Identify which cell holds the provided text, then report its [X, Y] central coordinate. 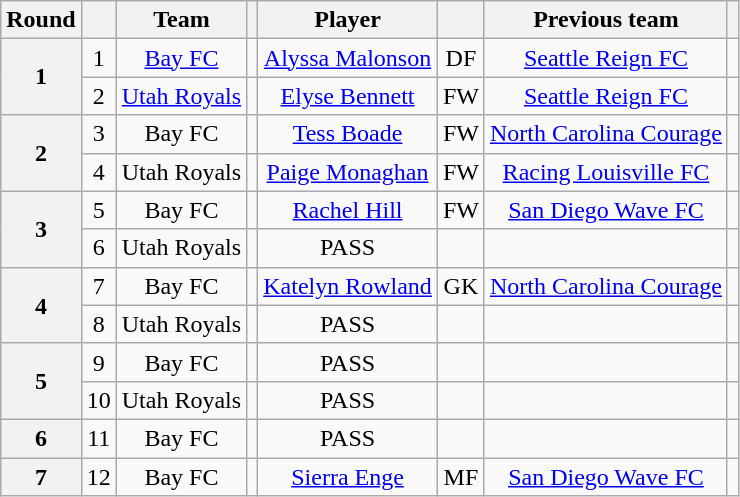
Sierra Enge [348, 477]
9 [98, 362]
Katelyn Rowland [348, 286]
Alyssa Malonson [348, 58]
Racing Louisville FC [606, 172]
Previous team [606, 20]
Tess Boade [348, 134]
Rachel Hill [348, 210]
MF [460, 477]
11 [98, 438]
Paige Monaghan [348, 172]
Round [41, 20]
GK [460, 286]
DF [460, 58]
10 [98, 400]
Player [348, 20]
8 [98, 324]
Team [181, 20]
Elyse Bennett [348, 96]
12 [98, 477]
